Extract the (x, y) coordinate from the center of the cell holding the provided text.  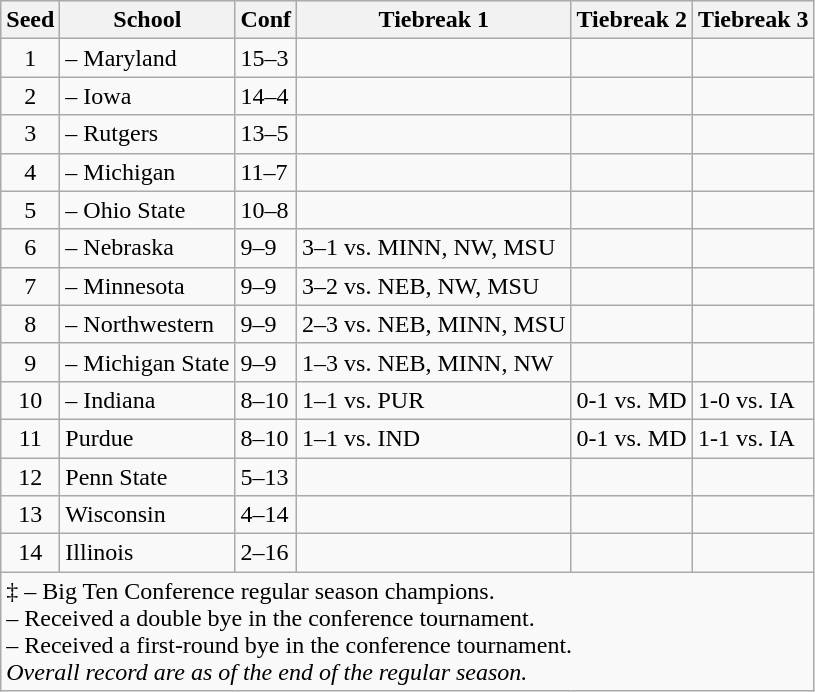
Purdue (148, 438)
1 (30, 58)
Seed (30, 20)
8 (30, 324)
7 (30, 286)
2–3 vs. NEB, MINN, MSU (434, 324)
Penn State (148, 477)
13–5 (266, 134)
14–4 (266, 96)
2–16 (266, 553)
4–14 (266, 515)
11 (30, 438)
10 (30, 400)
Wisconsin (148, 515)
4 (30, 172)
1–1 vs. PUR (434, 400)
– Iowa (148, 96)
5 (30, 210)
– Michigan State (148, 362)
3 (30, 134)
Conf (266, 20)
2 (30, 96)
Tiebreak 1 (434, 20)
15–3 (266, 58)
School (148, 20)
5–13 (266, 477)
Illinois (148, 553)
9 (30, 362)
– Maryland (148, 58)
10–8 (266, 210)
1–3 vs. NEB, MINN, NW (434, 362)
3–1 vs. MINN, NW, MSU (434, 248)
– Michigan (148, 172)
Tiebreak 3 (754, 20)
1-0 vs. IA (754, 400)
– Northwestern (148, 324)
– Nebraska (148, 248)
Tiebreak 2 (632, 20)
– Ohio State (148, 210)
– Rutgers (148, 134)
13 (30, 515)
11–7 (266, 172)
12 (30, 477)
– Minnesota (148, 286)
1-1 vs. IA (754, 438)
14 (30, 553)
1–1 vs. IND (434, 438)
– Indiana (148, 400)
3–2 vs. NEB, NW, MSU (434, 286)
6 (30, 248)
